Return (X, Y) of the center of cell containing provided text 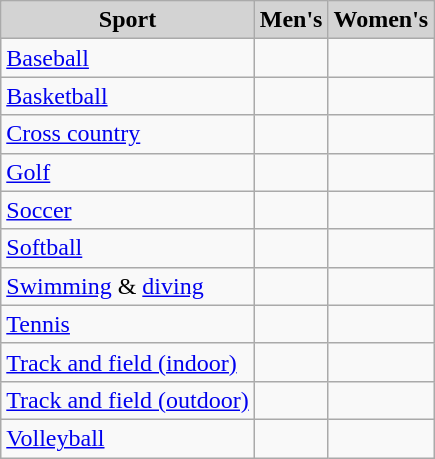
Sport (128, 20)
Men's (291, 20)
Cross country (128, 134)
Swimming & diving (128, 286)
Baseball (128, 58)
Track and field (outdoor) (128, 400)
Golf (128, 172)
Softball (128, 248)
Basketball (128, 96)
Volleyball (128, 438)
Women's (381, 20)
Soccer (128, 210)
Track and field (indoor) (128, 362)
Tennis (128, 324)
